Locate the cell with the specified text and output its [x, y] center coordinate. 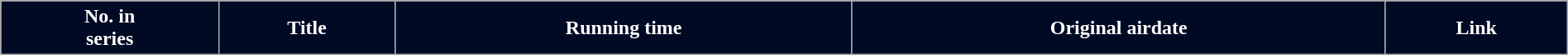
Original airdate [1118, 28]
Link [1476, 28]
No. inseries [110, 28]
Title [306, 28]
Running time [624, 28]
